Pinpoint the cell where the given text exists, returning its (X, Y) midpoint coordinate. 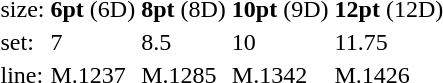
8.5 (184, 42)
7 (93, 42)
10 (280, 42)
